Return (X, Y) of the center of cell containing provided text 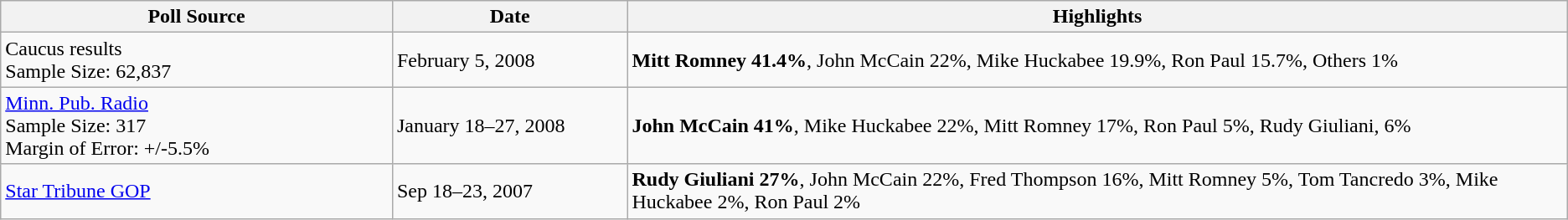
January 18–27, 2008 (509, 125)
Star Tribune GOP (197, 191)
February 5, 2008 (509, 60)
Date (509, 17)
Minn. Pub. RadioSample Size: 317 Margin of Error: +/-5.5% (197, 125)
Highlights (1097, 17)
Rudy Giuliani 27%, John McCain 22%, Fred Thompson 16%, Mitt Romney 5%, Tom Tancredo 3%, Mike Huckabee 2%, Ron Paul 2% (1097, 191)
John McCain 41%, Mike Huckabee 22%, Mitt Romney 17%, Ron Paul 5%, Rudy Giuliani, 6% (1097, 125)
Caucus resultsSample Size: 62,837 (197, 60)
Mitt Romney 41.4%, John McCain 22%, Mike Huckabee 19.9%, Ron Paul 15.7%, Others 1% (1097, 60)
Poll Source (197, 17)
Sep 18–23, 2007 (509, 191)
